Return [X, Y] of the center of cell containing provided text 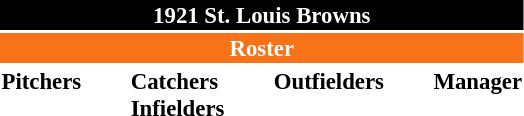
1921 St. Louis Browns [262, 15]
Roster [262, 48]
